For the text-containing cell, return its midpoint in (x, y) coordinate format. 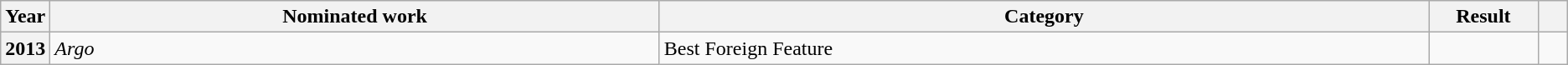
Nominated work (355, 17)
Best Foreign Feature (1044, 48)
2013 (25, 48)
Category (1044, 17)
Result (1484, 17)
Argo (355, 48)
Year (25, 17)
